Determine the (X, Y) coordinate at the center of the cell enclosing the given text.  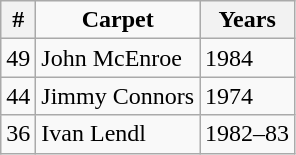
1982–83 (248, 134)
1984 (248, 58)
36 (18, 134)
Jimmy Connors (118, 96)
1974 (248, 96)
John McEnroe (118, 58)
Years (248, 20)
Carpet (118, 20)
49 (18, 58)
44 (18, 96)
Ivan Lendl (118, 134)
# (18, 20)
